Pinpoint the cell where the given text exists, returning its [x, y] midpoint coordinate. 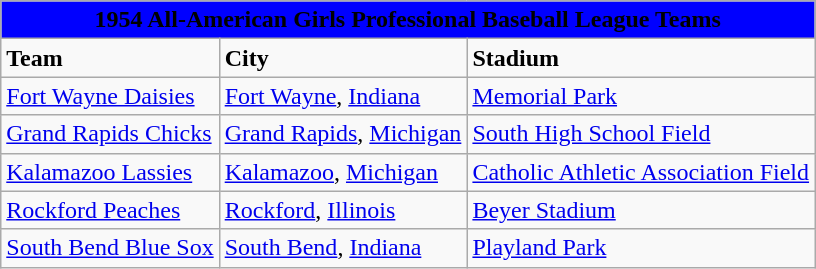
Grand Rapids, Michigan [343, 134]
Kalamazoo Lassies [110, 172]
Stadium [641, 58]
Fort Wayne, Indiana [343, 96]
Team [110, 58]
South Bend Blue Sox [110, 248]
Playland Park [641, 248]
Beyer Stadium [641, 210]
Grand Rapids Chicks [110, 134]
City [343, 58]
Rockford, Illinois [343, 210]
South Bend, Indiana [343, 248]
Rockford Peaches [110, 210]
South High School Field [641, 134]
Catholic Athletic Association Field [641, 172]
Fort Wayne Daisies [110, 96]
Memorial Park [641, 96]
Kalamazoo, Michigan [343, 172]
1954 All-American Girls Professional Baseball League Teams [408, 20]
